Locate the cell with the specified text and output its [X, Y] center coordinate. 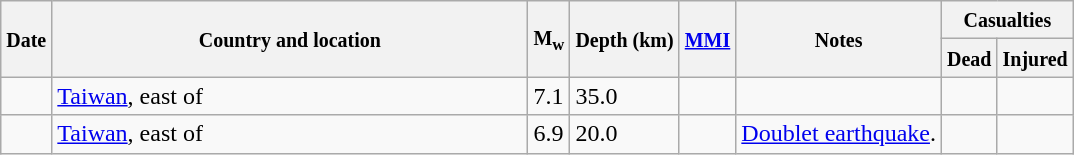
Injured [1035, 58]
Mw [549, 39]
Doublet earthquake. [839, 134]
Country and location [290, 39]
35.0 [624, 96]
6.9 [549, 134]
Casualties [1007, 20]
Depth (km) [624, 39]
7.1 [549, 96]
Notes [839, 39]
20.0 [624, 134]
Date [26, 39]
Dead [969, 58]
MMI [708, 39]
